Detect which cell encompasses the target text, then output its (x, y) center coordinate. 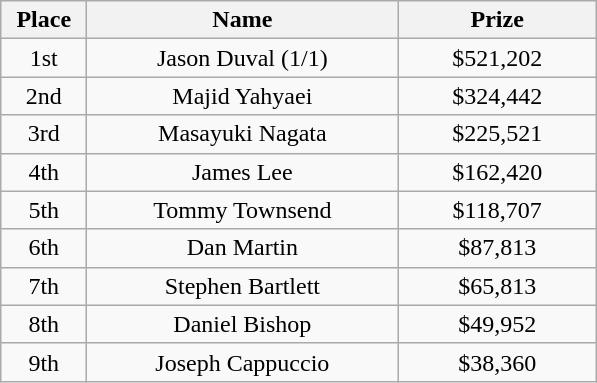
$38,360 (498, 362)
Masayuki Nagata (242, 134)
$162,420 (498, 172)
4th (44, 172)
$521,202 (498, 58)
James Lee (242, 172)
5th (44, 210)
8th (44, 324)
Dan Martin (242, 248)
6th (44, 248)
2nd (44, 96)
7th (44, 286)
Place (44, 20)
$49,952 (498, 324)
$324,442 (498, 96)
Name (242, 20)
$225,521 (498, 134)
Prize (498, 20)
Tommy Townsend (242, 210)
Majid Yahyaei (242, 96)
Stephen Bartlett (242, 286)
9th (44, 362)
$65,813 (498, 286)
$118,707 (498, 210)
Joseph Cappuccio (242, 362)
Jason Duval (1/1) (242, 58)
$87,813 (498, 248)
3rd (44, 134)
1st (44, 58)
Daniel Bishop (242, 324)
